Search for the cell housing the specified text and yield its (x, y) center coordinate. 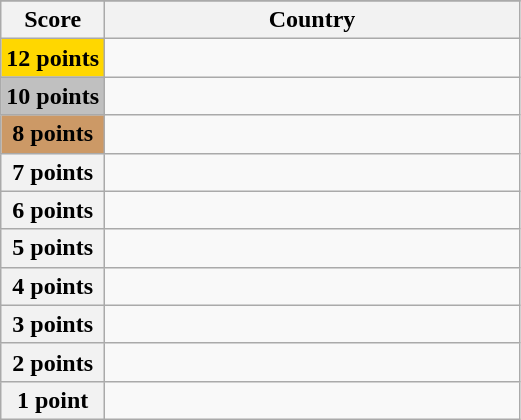
2 points (53, 362)
8 points (53, 134)
5 points (53, 248)
12 points (53, 58)
1 point (53, 400)
Country (312, 20)
6 points (53, 210)
4 points (53, 286)
Score (53, 20)
7 points (53, 172)
10 points (53, 96)
3 points (53, 324)
